Locate the cell with the specified text and output its [X, Y] center coordinate. 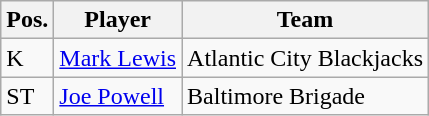
Baltimore Brigade [306, 96]
Player [118, 20]
Joe Powell [118, 96]
Pos. [28, 20]
Team [306, 20]
ST [28, 96]
Mark Lewis [118, 58]
K [28, 58]
Atlantic City Blackjacks [306, 58]
